Capture the cell that displays the provided text and extract its (x, y) central coordinate. 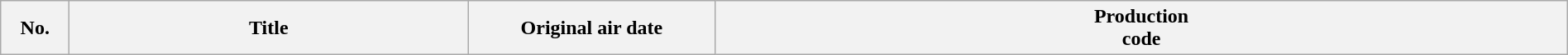
Productioncode (1141, 28)
No. (35, 28)
Title (269, 28)
Original air date (592, 28)
